Locate the cell with the specified text and output its [X, Y] center coordinate. 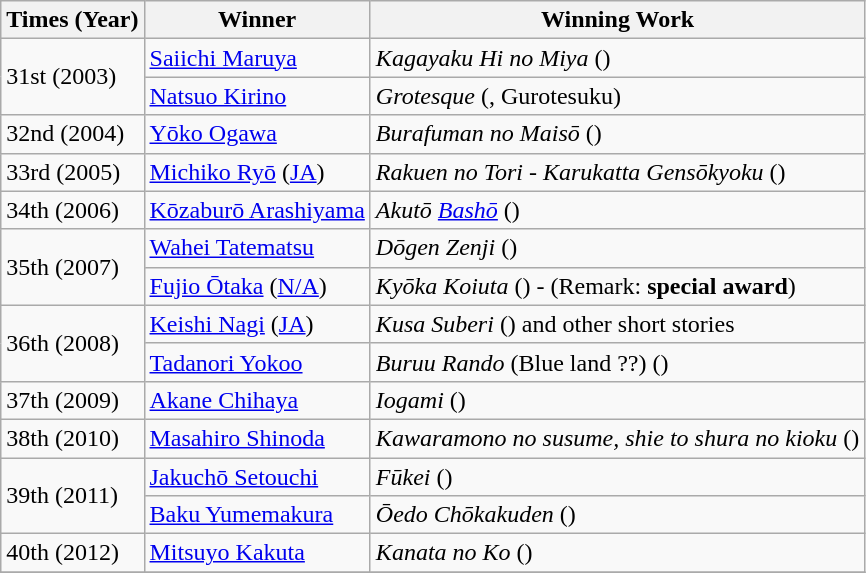
Kōzaburō Arashiyama [257, 210]
Akane Chihaya [257, 400]
Saiichi Maruya [257, 58]
Kyōka Koiuta () - (Remark: special award) [617, 286]
39th (2011) [72, 496]
40th (2012) [72, 553]
Kagayaku Hi no Miya () [617, 58]
Fujio Ōtaka (N/A) [257, 286]
34th (2006) [72, 210]
Dōgen Zenji () [617, 248]
Buruu Rando (Blue land ??) () [617, 362]
Mitsuyo Kakuta [257, 553]
Yōko Ogawa [257, 134]
33rd (2005) [72, 172]
Keishi Nagi (JA) [257, 324]
Fūkei () [617, 477]
Winner [257, 20]
35th (2007) [72, 267]
Natsuo Kirino [257, 96]
Kanata no Ko () [617, 553]
Ōedo Chōkakuden () [617, 515]
Kawaramono no susume, shie to shura no kioku () [617, 438]
Winning Work [617, 20]
Grotesque (, Gurotesuku) [617, 96]
Rakuen no Tori - Karukatta Gensōkyoku () [617, 172]
Wahei Tatematsu [257, 248]
Tadanori Yokoo [257, 362]
Times (Year) [72, 20]
Masahiro Shinoda [257, 438]
Kusa Suberi () and other short stories [617, 324]
Iogami () [617, 400]
Jakuchō Setouchi [257, 477]
Michiko Ryō (JA) [257, 172]
38th (2010) [72, 438]
Baku Yumemakura [257, 515]
31st (2003) [72, 77]
Burafuman no Maisō () [617, 134]
Akutō Bashō () [617, 210]
32nd (2004) [72, 134]
37th (2009) [72, 400]
36th (2008) [72, 343]
